Return the [x, y] coordinate for the center point of the cell that contains the specified text.  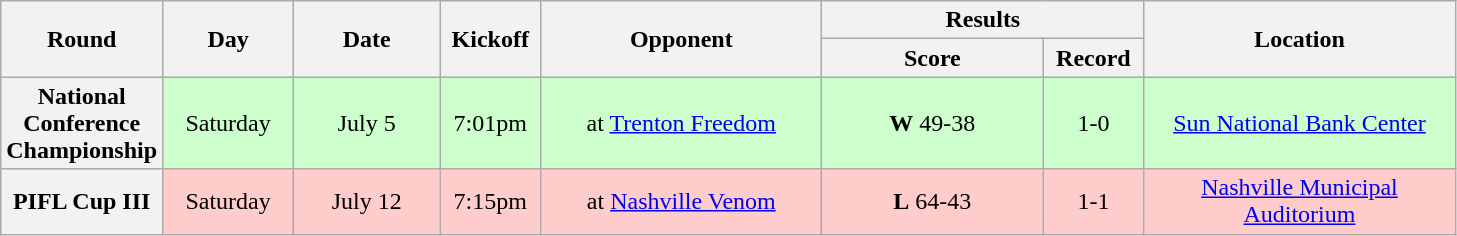
Results [983, 20]
Opponent [682, 39]
7:15pm [490, 202]
L 64-43 [932, 202]
PIFL Cup III [82, 202]
July 12 [367, 202]
W 49-38 [932, 123]
Day [228, 39]
Nashville Municipal Auditorium [1300, 202]
Round [82, 39]
1-0 [1094, 123]
at Trenton Freedom [682, 123]
1-1 [1094, 202]
Date [367, 39]
Record [1094, 58]
Sun National Bank Center [1300, 123]
Kickoff [490, 39]
Score [932, 58]
at Nashville Venom [682, 202]
Location [1300, 39]
7:01pm [490, 123]
National Conference Championship [82, 123]
July 5 [367, 123]
